Detect which cell encompasses the target text, then output its (x, y) center coordinate. 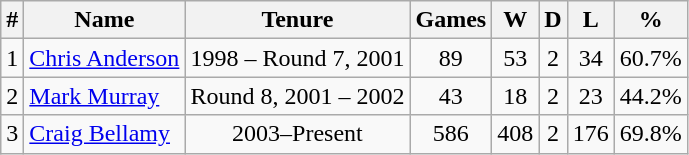
34 (590, 58)
2003–Present (298, 134)
53 (516, 58)
44.2% (650, 96)
L (590, 20)
D (553, 20)
% (650, 20)
18 (516, 96)
# (12, 20)
Chris Anderson (104, 58)
60.7% (650, 58)
69.8% (650, 134)
Tenure (298, 20)
Mark Murray (104, 96)
Round 8, 2001 – 2002 (298, 96)
586 (451, 134)
176 (590, 134)
W (516, 20)
Name (104, 20)
1 (12, 58)
23 (590, 96)
Craig Bellamy (104, 134)
89 (451, 58)
1998 – Round 7, 2001 (298, 58)
Games (451, 20)
3 (12, 134)
408 (516, 134)
43 (451, 96)
